Identify which cell holds the provided text, then report its [x, y] central coordinate. 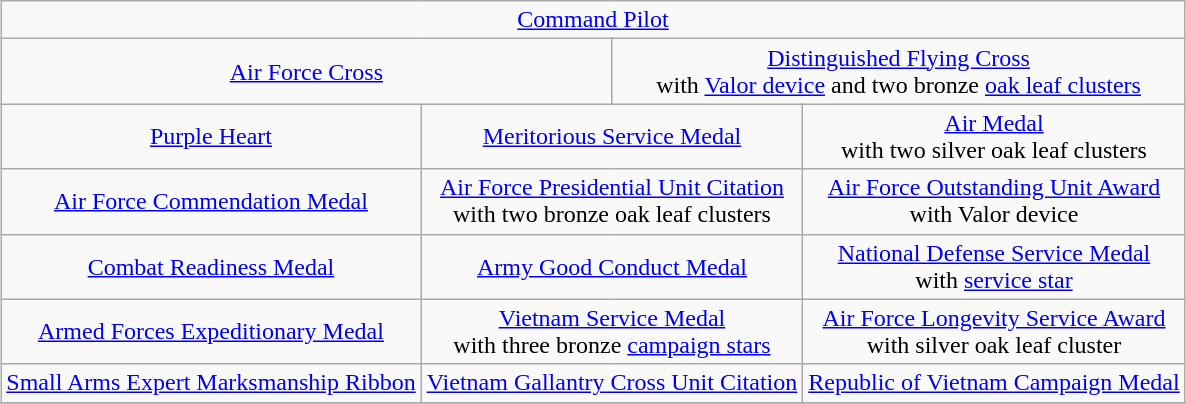
Army Good Conduct Medal [612, 266]
Air Force Commendation Medal [211, 202]
Armed Forces Expeditionary Medal [211, 332]
Meritorious Service Medal [612, 136]
Republic of Vietnam Campaign Medal [994, 383]
Air Force Longevity Service Awardwith silver oak leaf cluster [994, 332]
Vietnam Gallantry Cross Unit Citation [612, 383]
Small Arms Expert Marksmanship Ribbon [211, 383]
Air Force Outstanding Unit Awardwith Valor device [994, 202]
National Defense Service Medalwith service star [994, 266]
Air Force Cross [306, 72]
Distinguished Flying Crosswith Valor device and two bronze oak leaf clusters [898, 72]
Combat Readiness Medal [211, 266]
Vietnam Service Medalwith three bronze campaign stars [612, 332]
Purple Heart [211, 136]
Air Force Presidential Unit Citationwith two bronze oak leaf clusters [612, 202]
Air Medalwith two silver oak leaf clusters [994, 136]
Command Pilot [593, 20]
